Output the (x, y) coordinate of the center of the cell containing the given text.  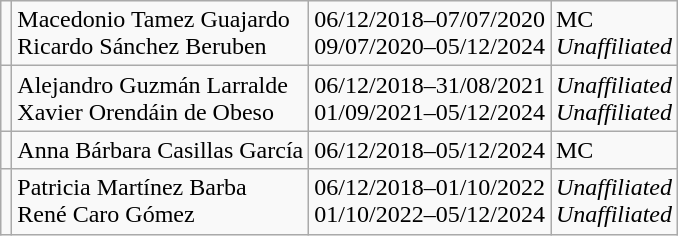
MC (614, 150)
Anna Bárbara Casillas García (160, 150)
06/12/2018–01/10/2022 01/10/2022–05/12/2024 (430, 202)
MC Unaffiliated (614, 34)
06/12/2018–05/12/2024 (430, 150)
06/12/2018–31/08/2021 01/09/2021–05/12/2024 (430, 98)
Alejandro Guzmán Larralde Xavier Orendáin de Obeso (160, 98)
Patricia Martínez Barba René Caro Gómez (160, 202)
Macedonio Tamez Guajardo Ricardo Sánchez Beruben (160, 34)
06/12/2018–07/07/2020 09/07/2020–05/12/2024 (430, 34)
